Pinpoint the cell where the given text exists, returning its [X, Y] midpoint coordinate. 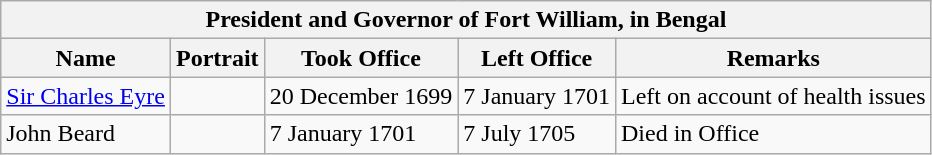
Died in Office [773, 134]
Sir Charles Eyre [86, 96]
Took Office [361, 58]
President and Governor of Fort William, in Bengal [466, 20]
Portrait [217, 58]
John Beard [86, 134]
20 December 1699 [361, 96]
Name [86, 58]
Left Office [537, 58]
Remarks [773, 58]
Left on account of health issues [773, 96]
7 July 1705 [537, 134]
